Extract the [x, y] coordinate from the center of the cell holding the provided text.  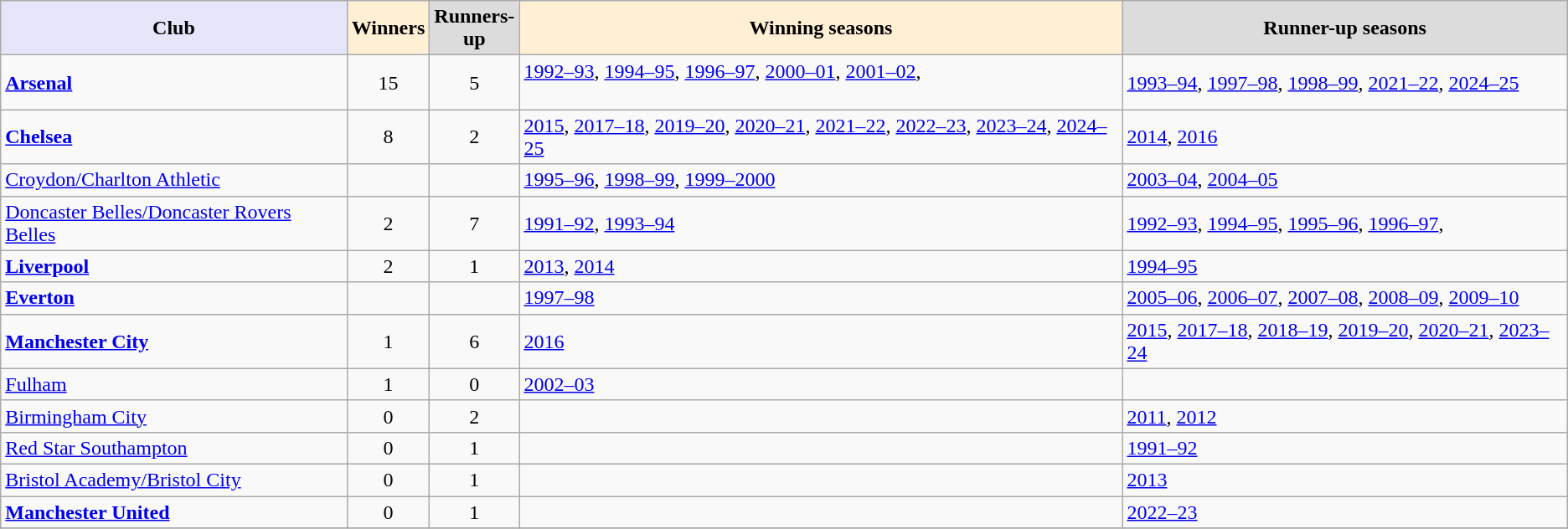
2015, 2017–18, 2018–19, 2019–20, 2020–21, 2023–24 [1345, 342]
Runner-up seasons [1345, 28]
Runners-up [474, 28]
1991–92 [1345, 448]
Winning seasons [821, 28]
Fulham [174, 384]
6 [474, 342]
1994–95 [1345, 266]
2016 [821, 342]
2015, 2017–18, 2019–20, 2020–21, 2021–22, 2022–23, 2023–24, 2024–25 [821, 137]
Manchester United [174, 511]
Chelsea [174, 137]
7 [474, 223]
Doncaster Belles/Doncaster Rovers Belles [174, 223]
Bristol Academy/Bristol City [174, 480]
Winners [389, 28]
Everton [174, 298]
2014, 2016 [1345, 137]
2013 [1345, 480]
8 [389, 137]
Birmingham City [174, 416]
Manchester City [174, 342]
2003–04, 2004–05 [1345, 180]
1991–92, 1993–94 [821, 223]
1995–96, 1998–99, 1999–2000 [821, 180]
Liverpool [174, 266]
1992–93, 1994–95, 1995–96, 1996–97, [1345, 223]
2002–03 [821, 384]
Croydon/Charlton Athletic [174, 180]
1993–94, 1997–98, 1998–99, 2021–22, 2024–25 [1345, 82]
Club [174, 28]
2005–06, 2006–07, 2007–08, 2008–09, 2009–10 [1345, 298]
2011, 2012 [1345, 416]
15 [389, 82]
5 [474, 82]
1997–98 [821, 298]
Arsenal [174, 82]
2013, 2014 [821, 266]
Red Star Southampton [174, 448]
2022–23 [1345, 511]
1992–93, 1994–95, 1996–97, 2000–01, 2001–02, [821, 82]
